Capture the cell that displays the provided text and extract its (X, Y) central coordinate. 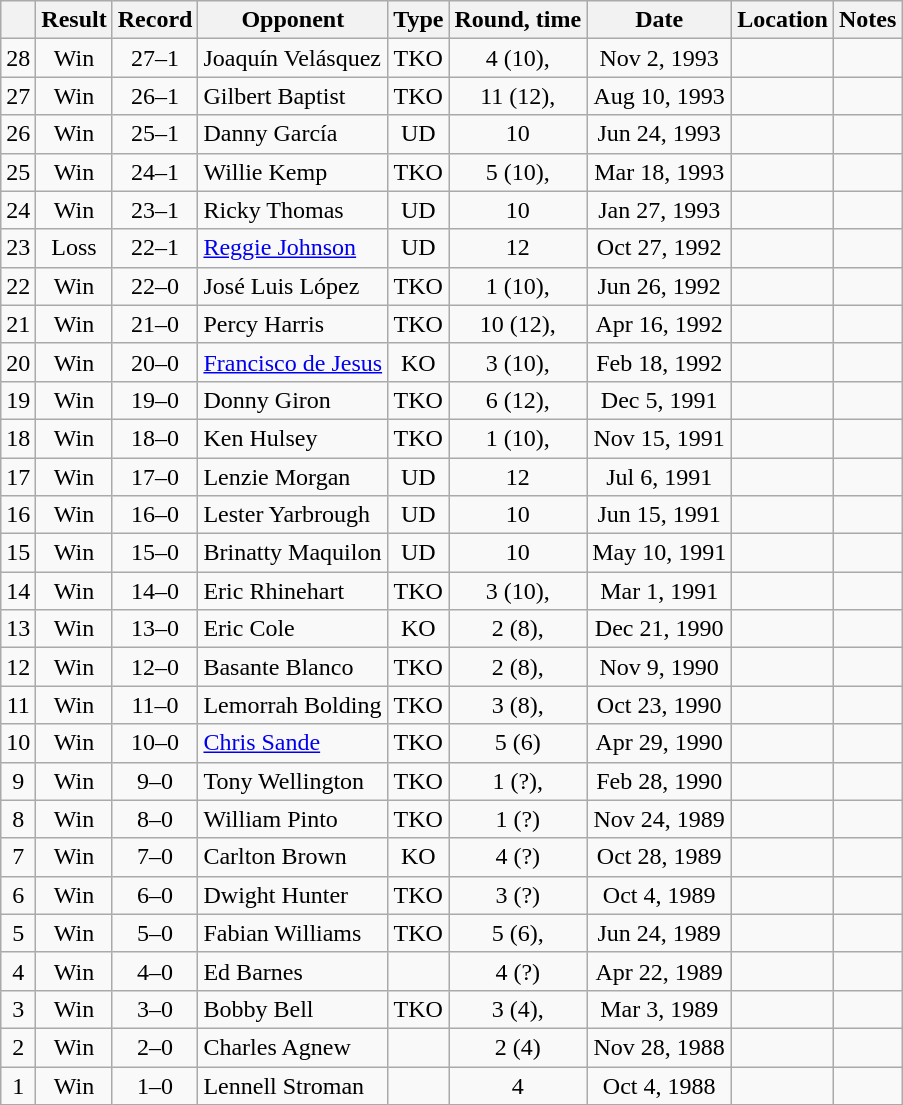
25–1 (155, 134)
Willie Kemp (293, 172)
Charles Agnew (293, 1047)
3 (18, 1009)
23 (18, 248)
Chris Sande (293, 743)
15 (18, 553)
Dec 5, 1991 (660, 400)
Brinatty Maquilon (293, 553)
11 (18, 705)
Date (660, 20)
17–0 (155, 477)
6–0 (155, 895)
24 (18, 210)
Jun 24, 1993 (660, 134)
10 (12), (518, 324)
19 (18, 400)
Apr 22, 1989 (660, 971)
14–0 (155, 591)
Lenzie Morgan (293, 477)
Danny García (293, 134)
3 (4), (518, 1009)
Apr 16, 1992 (660, 324)
Percy Harris (293, 324)
Jan 27, 1993 (660, 210)
Nov 2, 1993 (660, 58)
Dec 21, 1990 (660, 629)
2 (4) (518, 1047)
18 (18, 438)
Bobby Bell (293, 1009)
Oct 23, 1990 (660, 705)
Nov 15, 1991 (660, 438)
20 (18, 362)
Jun 15, 1991 (660, 515)
Gilbert Baptist (293, 96)
Feb 28, 1990 (660, 781)
2–0 (155, 1047)
3 (8), (518, 705)
6 (12), (518, 400)
5 (18, 933)
7–0 (155, 857)
Opponent (293, 20)
Oct 27, 1992 (660, 248)
27–1 (155, 58)
1 (?), (518, 781)
25 (18, 172)
5 (6), (518, 933)
Round, time (518, 20)
14 (18, 591)
10–0 (155, 743)
16–0 (155, 515)
1–0 (155, 1085)
Location (783, 20)
13 (18, 629)
15–0 (155, 553)
20–0 (155, 362)
Type (418, 20)
Mar 1, 1991 (660, 591)
2 (18, 1047)
Jun 26, 1992 (660, 286)
6 (18, 895)
Jul 6, 1991 (660, 477)
Tony Wellington (293, 781)
Nov 9, 1990 (660, 667)
5 (10), (518, 172)
23–1 (155, 210)
Oct 4, 1989 (660, 895)
Eric Cole (293, 629)
11 (12), (518, 96)
12–0 (155, 667)
21 (18, 324)
Fabian Williams (293, 933)
William Pinto (293, 819)
Nov 28, 1988 (660, 1047)
Carlton Brown (293, 857)
Jun 24, 1989 (660, 933)
1 (18, 1085)
28 (18, 58)
May 10, 1991 (660, 553)
Oct 28, 1989 (660, 857)
Oct 4, 1988 (660, 1085)
José Luis López (293, 286)
Reggie Johnson (293, 248)
9–0 (155, 781)
13–0 (155, 629)
Aug 10, 1993 (660, 96)
Lester Yarbrough (293, 515)
Lennell Stroman (293, 1085)
16 (18, 515)
22 (18, 286)
22–1 (155, 248)
Mar 3, 1989 (660, 1009)
27 (18, 96)
Apr 29, 1990 (660, 743)
Donny Giron (293, 400)
Francisco de Jesus (293, 362)
Loss (74, 248)
8 (18, 819)
Dwight Hunter (293, 895)
5 (6) (518, 743)
Record (155, 20)
7 (18, 857)
Notes (867, 20)
3 (?) (518, 895)
Basante Blanco (293, 667)
Nov 24, 1989 (660, 819)
Joaquín Velásquez (293, 58)
21–0 (155, 324)
17 (18, 477)
Ed Barnes (293, 971)
26 (18, 134)
Lemorrah Bolding (293, 705)
Ken Hulsey (293, 438)
26–1 (155, 96)
5–0 (155, 933)
Feb 18, 1992 (660, 362)
11–0 (155, 705)
Mar 18, 1993 (660, 172)
24–1 (155, 172)
9 (18, 781)
18–0 (155, 438)
3–0 (155, 1009)
4–0 (155, 971)
22–0 (155, 286)
19–0 (155, 400)
1 (?) (518, 819)
8–0 (155, 819)
4 (10), (518, 58)
Eric Rhinehart (293, 591)
Ricky Thomas (293, 210)
Result (74, 20)
